Return the (X, Y) coordinate for the center point of the cell that contains the specified text.  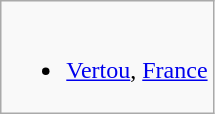
Vertou, France (107, 58)
